Scan for the cell matching the given text and deliver its (X, Y) coordinate at center. 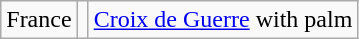
Croix de Guerre with palm (223, 20)
France (39, 20)
